Search for the cell housing the specified text and yield its [X, Y] center coordinate. 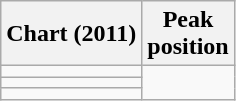
Chart (2011) [72, 34]
Peakposition [188, 34]
